From the cell containing the given text, extract its center point as (X, Y) coordinate. 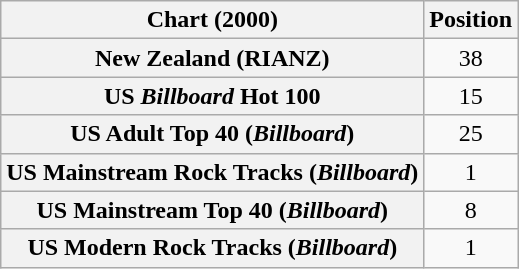
25 (471, 134)
US Billboard Hot 100 (212, 96)
US Mainstream Rock Tracks (Billboard) (212, 172)
US Adult Top 40 (Billboard) (212, 134)
US Modern Rock Tracks (Billboard) (212, 248)
Position (471, 20)
US Mainstream Top 40 (Billboard) (212, 210)
8 (471, 210)
Chart (2000) (212, 20)
38 (471, 58)
New Zealand (RIANZ) (212, 58)
15 (471, 96)
